Pinpoint the cell where the given text exists, returning its [X, Y] midpoint coordinate. 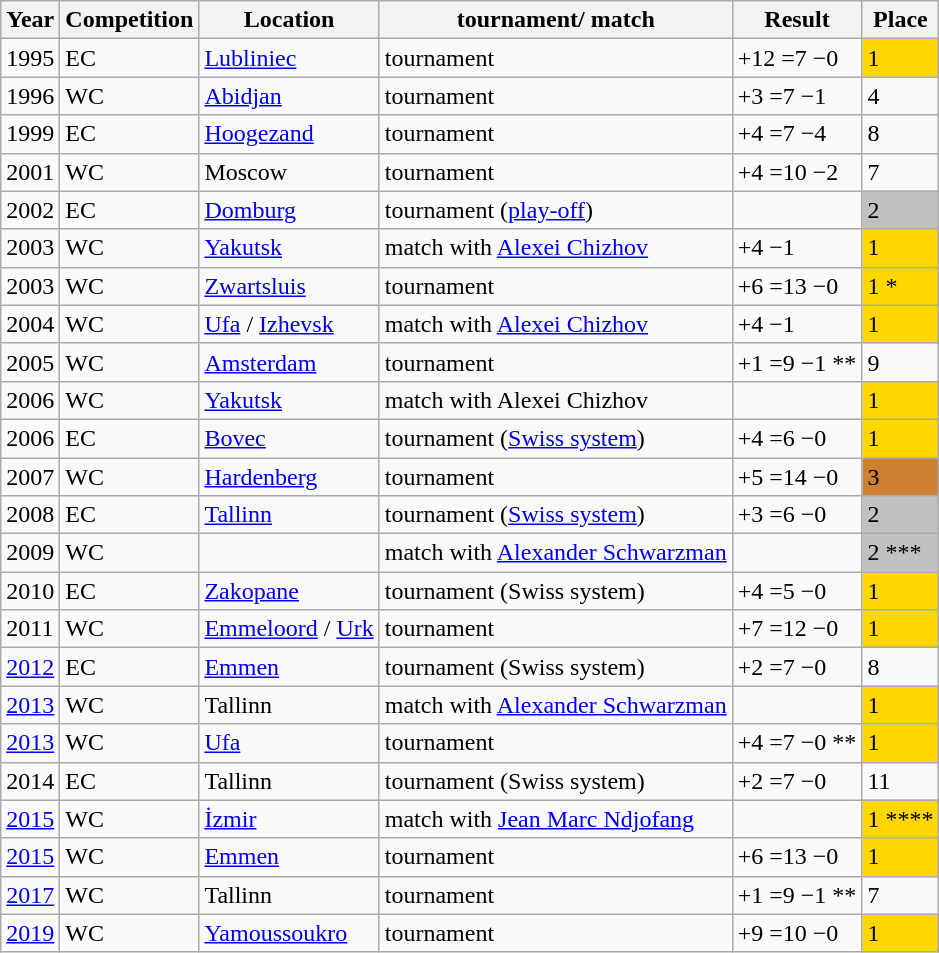
+3 =6 −0 [797, 515]
+4 =7 −4 [797, 134]
Bovec [289, 438]
Zwartsluis [289, 286]
Zakopane [289, 591]
Lubliniec [289, 58]
İzmir [289, 819]
1995 [30, 58]
Hardenberg [289, 477]
+7 =12 −0 [797, 629]
+4 =10 −2 [797, 172]
2001 [30, 172]
2019 [30, 933]
Location [289, 20]
Ufa [289, 743]
2007 [30, 477]
2 *** [900, 553]
2014 [30, 781]
1 **** [900, 819]
2010 [30, 591]
+12 =7 −0 [797, 58]
match with Jean Marc Ndjofang [556, 819]
tournament (play-off) [556, 210]
2002 [30, 210]
11 [900, 781]
Moscow [289, 172]
tournament/ match [556, 20]
Place [900, 20]
1999 [30, 134]
4 [900, 96]
2004 [30, 324]
Ufa / Izhevsk [289, 324]
2008 [30, 515]
Hoogezand [289, 134]
Emmeloord / Urk [289, 629]
+4 =7 −0 ** [797, 743]
Competition [130, 20]
Result [797, 20]
+4 =5 −0 [797, 591]
9 [900, 362]
3 [900, 477]
+4 =6 −0 [797, 438]
+5 =14 −0 [797, 477]
Amsterdam [289, 362]
Yamoussoukro [289, 933]
2009 [30, 553]
1 * [900, 286]
2005 [30, 362]
2012 [30, 667]
1996 [30, 96]
+9 =10 −0 [797, 933]
Domburg [289, 210]
+3 =7 −1 [797, 96]
Abidjan [289, 96]
Year [30, 20]
2017 [30, 895]
2011 [30, 629]
